Pinpoint the cell where the given text exists, returning its (X, Y) midpoint coordinate. 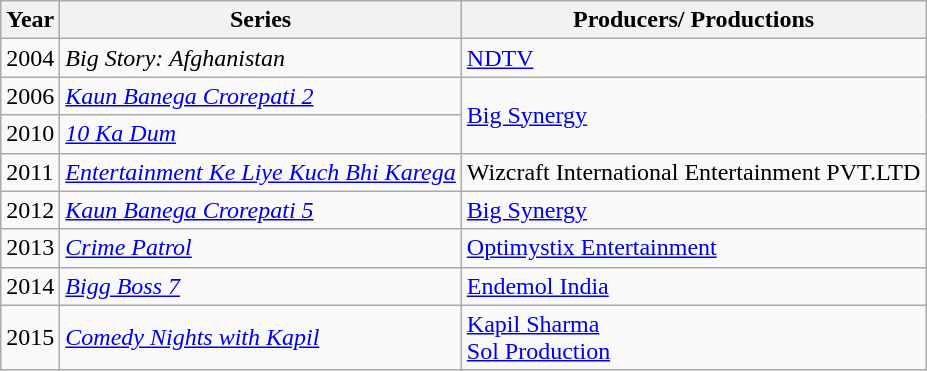
Big Story: Afghanistan (260, 58)
Kapil Sharma Sol Production (694, 338)
2012 (30, 210)
Entertainment Ke Liye Kuch Bhi Karega (260, 172)
Producers/ Productions (694, 20)
Kaun Banega Crorepati 2 (260, 96)
10 Ka Dum (260, 134)
NDTV (694, 58)
2010 (30, 134)
Crime Patrol (260, 248)
Wizcraft International Entertainment PVT.LTD (694, 172)
2013 (30, 248)
Bigg Boss 7 (260, 286)
2011 (30, 172)
Series (260, 20)
Comedy Nights with Kapil (260, 338)
2004 (30, 58)
Endemol India (694, 286)
2014 (30, 286)
Year (30, 20)
2015 (30, 338)
Kaun Banega Crorepati 5 (260, 210)
2006 (30, 96)
Optimystix Entertainment (694, 248)
